Provide the [x, y] coordinate of the cell's center where the given text is located.  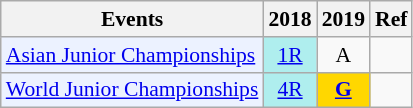
2018 [290, 19]
Events [132, 19]
4R [290, 90]
A [344, 55]
1R [290, 55]
G [344, 90]
World Junior Championships [132, 90]
Ref [391, 19]
Asian Junior Championships [132, 55]
2019 [344, 19]
